For the text-containing cell, return its midpoint in (x, y) coordinate format. 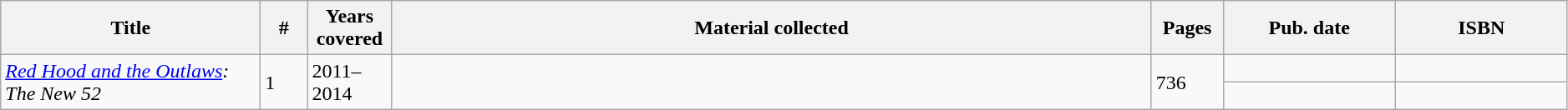
Pages (1187, 28)
Material collected (772, 28)
Red Hood and the Outlaws: The New 52 (130, 82)
# (284, 28)
Title (130, 28)
736 (1187, 82)
ISBN (1481, 28)
Years covered (349, 28)
1 (284, 82)
2011–2014 (349, 82)
Pub. date (1309, 28)
